Return the (X, Y) coordinate for the center point of the cell that contains the specified text.  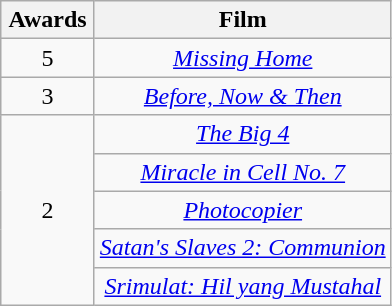
Awards (48, 20)
Film (242, 20)
The Big 4 (242, 134)
5 (48, 58)
Photocopier (242, 210)
Before, Now & Then (242, 96)
Missing Home (242, 58)
Srimulat: Hil yang Mustahal (242, 286)
Satan's Slaves 2: Communion (242, 248)
Miracle in Cell No. 7 (242, 172)
2 (48, 210)
3 (48, 96)
